Identify which cell holds the provided text, then report its (X, Y) central coordinate. 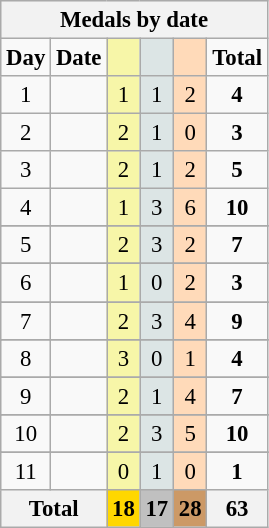
11 (26, 471)
18 (124, 509)
63 (237, 509)
8 (26, 358)
Day (26, 58)
Date (79, 58)
28 (190, 509)
Medals by date (134, 20)
17 (156, 509)
